Output the [X, Y] coordinate of the center of the cell containing the given text.  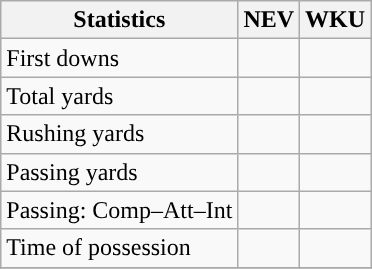
Rushing yards [120, 134]
Statistics [120, 20]
Passing: Comp–Att–Int [120, 210]
Total yards [120, 96]
First downs [120, 58]
Passing yards [120, 172]
Time of possession [120, 248]
WKU [336, 20]
NEV [269, 20]
